Return the (X, Y) coordinate for the center point of the cell that contains the specified text.  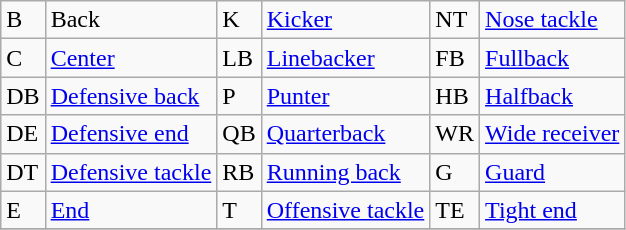
Fullback (552, 58)
Tight end (552, 210)
G (455, 172)
Linebacker (346, 58)
Guard (552, 172)
Defensive tackle (131, 172)
Wide receiver (552, 134)
DE (23, 134)
T (239, 210)
Quarterback (346, 134)
Defensive end (131, 134)
NT (455, 20)
Back (131, 20)
LB (239, 58)
HB (455, 96)
P (239, 96)
Running back (346, 172)
K (239, 20)
QB (239, 134)
Defensive back (131, 96)
Offensive tackle (346, 210)
Nose tackle (552, 20)
Kicker (346, 20)
Halfback (552, 96)
TE (455, 210)
B (23, 20)
DT (23, 172)
E (23, 210)
C (23, 58)
RB (239, 172)
End (131, 210)
WR (455, 134)
DB (23, 96)
FB (455, 58)
Punter (346, 96)
Center (131, 58)
